Capture the cell that displays the provided text and extract its (X, Y) central coordinate. 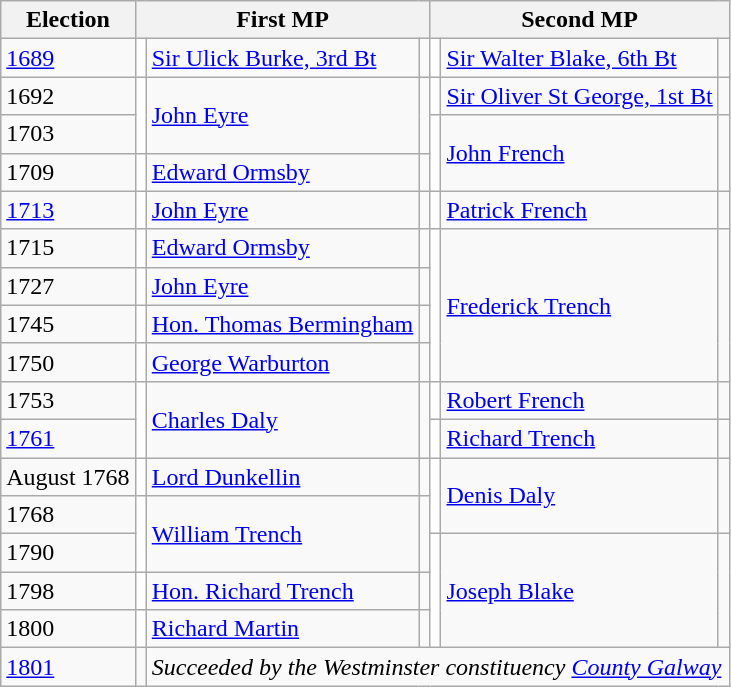
Richard Trench (580, 438)
First MP (282, 20)
1709 (68, 172)
Succeeded by the Westminster constituency County Galway (438, 667)
William Trench (282, 534)
Sir Walter Blake, 6th Bt (580, 58)
Sir Ulick Burke, 3rd Bt (282, 58)
1750 (68, 362)
1727 (68, 286)
1692 (68, 96)
George Warburton (282, 362)
Sir Oliver St George, 1st Bt (580, 96)
Second MP (580, 20)
Joseph Blake (580, 591)
1715 (68, 248)
Richard Martin (282, 629)
Patrick French (580, 210)
Election (68, 20)
Hon. Richard Trench (282, 591)
1761 (68, 438)
1753 (68, 400)
Denis Daly (580, 496)
1703 (68, 134)
Hon. Thomas Bermingham (282, 324)
1798 (68, 591)
Robert French (580, 400)
1801 (68, 667)
1800 (68, 629)
Frederick Trench (580, 305)
1713 (68, 210)
1768 (68, 515)
1689 (68, 58)
John French (580, 153)
August 1768 (68, 477)
1790 (68, 553)
Charles Daly (282, 419)
1745 (68, 324)
Lord Dunkellin (282, 477)
